Capture the cell that displays the provided text and extract its [x, y] central coordinate. 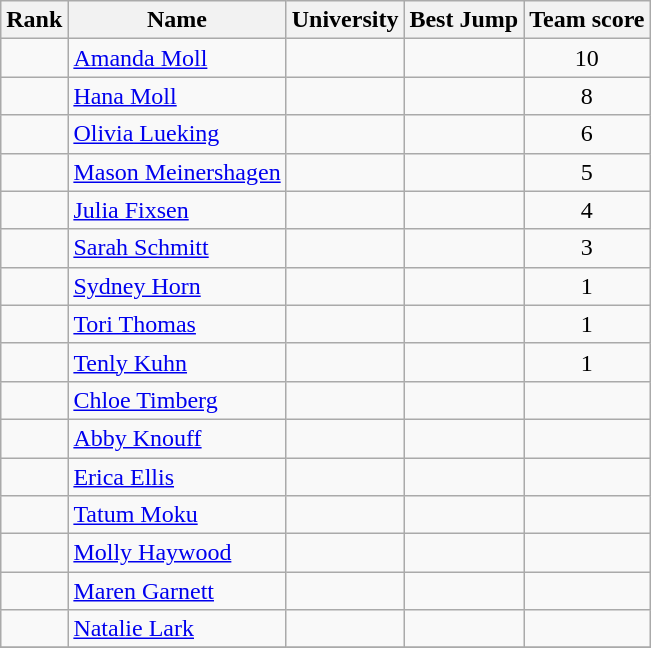
University [345, 20]
Tori Thomas [177, 324]
Erica Ellis [177, 477]
Best Jump [464, 20]
Maren Garnett [177, 591]
Mason Meinershagen [177, 172]
Hana Moll [177, 96]
10 [587, 58]
Julia Fixsen [177, 210]
Olivia Lueking [177, 134]
Natalie Lark [177, 629]
Molly Haywood [177, 553]
Chloe Timberg [177, 400]
8 [587, 96]
Abby Knouff [177, 438]
5 [587, 172]
Name [177, 20]
Amanda Moll [177, 58]
Tatum Moku [177, 515]
Sarah Schmitt [177, 248]
4 [587, 210]
Team score [587, 20]
Tenly Kuhn [177, 362]
Sydney Horn [177, 286]
Rank [34, 20]
6 [587, 134]
3 [587, 248]
